Return the (x, y) coordinate for the center point of the cell that contains the specified text.  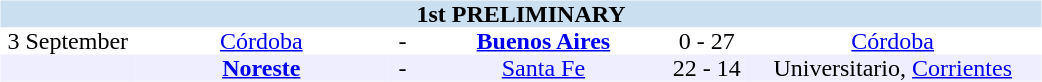
22 - 14 (707, 68)
Buenos Aires (543, 42)
Santa Fe (543, 68)
Universitario, Corrientes (893, 68)
0 - 27 (707, 42)
3 September (68, 42)
1st PRELIMINARY (520, 14)
Noreste (262, 68)
